Extract the (X, Y) coordinate from the center of the cell holding the provided text.  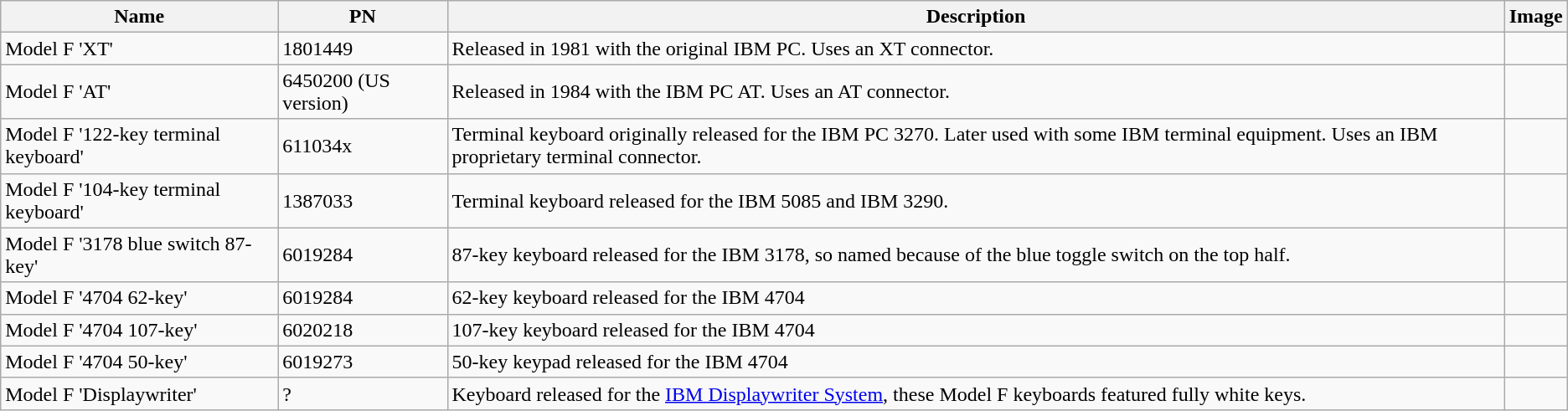
50-key keypad released for the IBM 4704 (976, 362)
1387033 (363, 201)
? (363, 393)
Image (1536, 17)
87-key keyboard released for the IBM 3178, so named because of the blue toggle switch on the top half. (976, 254)
Terminal keyboard originally released for the IBM PC 3270. Later used with some IBM terminal equipment. Uses an IBM proprietary terminal connector. (976, 146)
Model F 'AT' (139, 92)
Model F 'XT' (139, 49)
Keyboard released for the IBM Displaywriter System, these Model F keyboards featured fully white keys. (976, 393)
6450200 (US version) (363, 92)
Released in 1984 with the IBM PC AT. Uses an AT connector. (976, 92)
6020218 (363, 330)
6019273 (363, 362)
611034x (363, 146)
62-key keyboard released for the IBM 4704 (976, 298)
Model F '4704 62-key' (139, 298)
Name (139, 17)
Model F '122-key terminal keyboard' (139, 146)
Description (976, 17)
Model F '4704 107-key' (139, 330)
1801449 (363, 49)
Model F '3178 blue switch 87-key' (139, 254)
Model F '4704 50-key' (139, 362)
Released in 1981 with the original IBM PC. Uses an XT connector. (976, 49)
107-key keyboard released for the IBM 4704 (976, 330)
Model F 'Displaywriter' (139, 393)
Model F '104-key terminal keyboard' (139, 201)
Terminal keyboard released for the IBM 5085 and IBM 3290. (976, 201)
PN (363, 17)
